Determine the [X, Y] coordinate at the center of the cell enclosing the given text.  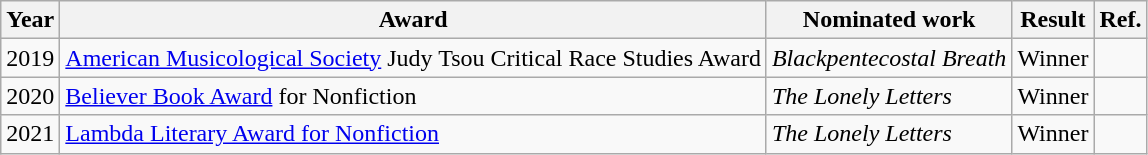
2020 [30, 96]
Award [414, 20]
Nominated work [888, 20]
2021 [30, 134]
Believer Book Award for Nonfiction [414, 96]
Blackpentecostal Breath [888, 58]
Result [1053, 20]
Year [30, 20]
2019 [30, 58]
American Musicological Society Judy Tsou Critical Race Studies Award [414, 58]
Ref. [1120, 20]
Lambda Literary Award for Nonfiction [414, 134]
